Output the (x, y) coordinate of the center of the cell containing the given text.  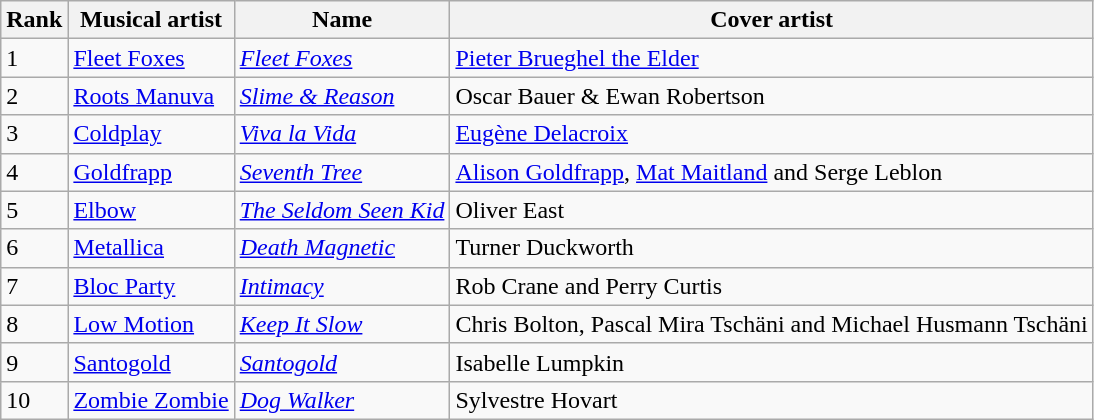
Viva la Vida (342, 134)
Alison Goldfrapp, Mat Maitland and Serge Leblon (772, 172)
Elbow (151, 210)
Metallica (151, 248)
4 (34, 172)
Keep It Slow (342, 324)
Dog Walker (342, 400)
1 (34, 58)
Chris Bolton, Pascal Mira Tschäni and Michael Husmann Tschäni (772, 324)
Musical artist (151, 20)
Goldfrapp (151, 172)
Oscar Bauer & Ewan Robertson (772, 96)
Roots Manuva (151, 96)
7 (34, 286)
Isabelle Lumpkin (772, 362)
Sylvestre Hovart (772, 400)
Rob Crane and Perry Curtis (772, 286)
Turner Duckworth (772, 248)
Eugène Delacroix (772, 134)
8 (34, 324)
Rank (34, 20)
Bloc Party (151, 286)
10 (34, 400)
2 (34, 96)
Cover artist (772, 20)
6 (34, 248)
Oliver East (772, 210)
Coldplay (151, 134)
The Seldom Seen Kid (342, 210)
5 (34, 210)
3 (34, 134)
Pieter Brueghel the Elder (772, 58)
9 (34, 362)
Zombie Zombie (151, 400)
Seventh Tree (342, 172)
Low Motion (151, 324)
Slime & Reason (342, 96)
Name (342, 20)
Death Magnetic (342, 248)
Intimacy (342, 286)
